Identify which cell holds the provided text, then report its (X, Y) central coordinate. 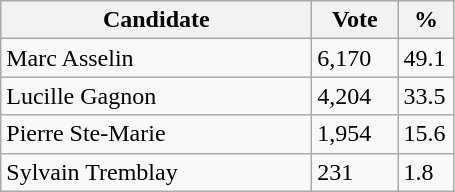
% (426, 20)
33.5 (426, 96)
Candidate (156, 20)
231 (355, 172)
Vote (355, 20)
6,170 (355, 58)
1,954 (355, 134)
15.6 (426, 134)
Marc Asselin (156, 58)
1.8 (426, 172)
Pierre Ste-Marie (156, 134)
4,204 (355, 96)
Lucille Gagnon (156, 96)
Sylvain Tremblay (156, 172)
49.1 (426, 58)
